Identify which cell holds the provided text, then report its [x, y] central coordinate. 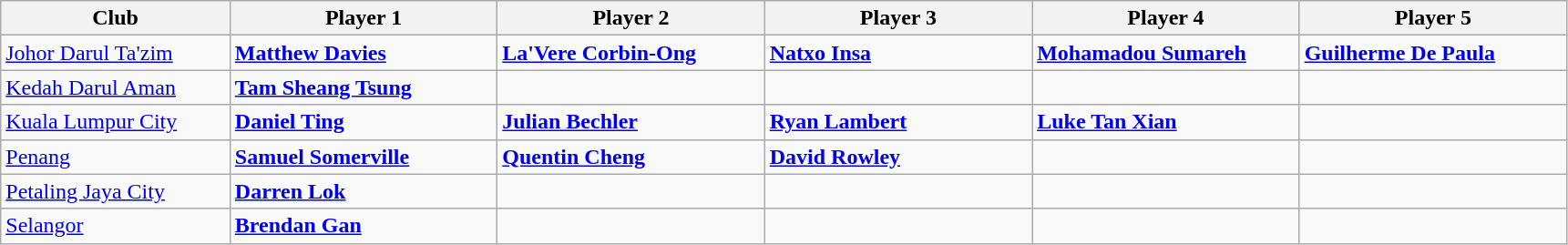
Player 1 [363, 18]
Selangor [116, 226]
Darren Lok [363, 191]
Julian Bechler [630, 122]
Quentin Cheng [630, 157]
Mohamadou Sumareh [1166, 53]
Tam Sheang Tsung [363, 87]
Club [116, 18]
Luke Tan Xian [1166, 122]
Matthew Davies [363, 53]
Petaling Jaya City [116, 191]
Samuel Somerville [363, 157]
Player 4 [1166, 18]
Brendan Gan [363, 226]
Penang [116, 157]
Player 5 [1433, 18]
Kuala Lumpur City [116, 122]
Kedah Darul Aman [116, 87]
Natxo Insa [898, 53]
Johor Darul Ta'zim [116, 53]
David Rowley [898, 157]
Ryan Lambert [898, 122]
La'Vere Corbin-Ong [630, 53]
Guilherme De Paula [1433, 53]
Player 2 [630, 18]
Daniel Ting [363, 122]
Player 3 [898, 18]
